From the cell containing the given text, extract its center point as (x, y) coordinate. 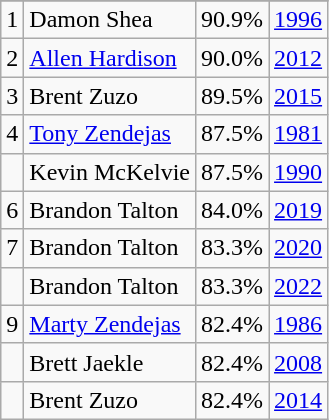
7 (12, 248)
2022 (298, 286)
Kevin McKelvie (110, 172)
90.9% (232, 20)
1990 (298, 172)
2012 (298, 58)
6 (12, 210)
2008 (298, 362)
4 (12, 134)
1 (12, 20)
2 (12, 58)
Tony Zendejas (110, 134)
2019 (298, 210)
89.5% (232, 96)
3 (12, 96)
2015 (298, 96)
1986 (298, 324)
2014 (298, 400)
1981 (298, 134)
1996 (298, 20)
Damon Shea (110, 20)
90.0% (232, 58)
2020 (298, 248)
84.0% (232, 210)
Marty Zendejas (110, 324)
9 (12, 324)
Brett Jaekle (110, 362)
Allen Hardison (110, 58)
